Determine the [X, Y] coordinate at the center of the cell enclosing the given text.  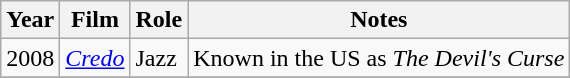
Notes [379, 20]
Known in the US as The Devil's Curse [379, 58]
2008 [30, 58]
Film [95, 20]
Year [30, 20]
Jazz [159, 58]
Role [159, 20]
Credo [95, 58]
